Return the (X, Y) coordinate for the center point of the cell that contains the specified text.  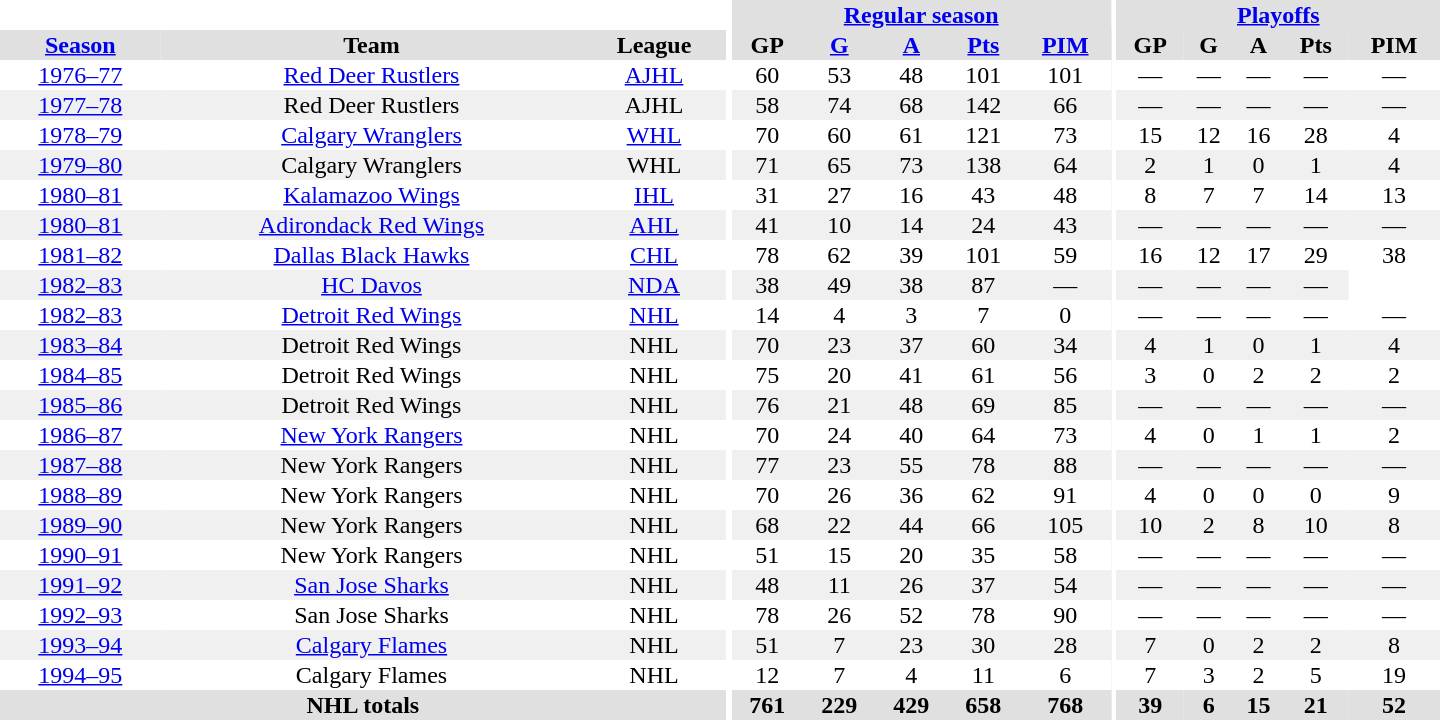
NHL totals (363, 705)
56 (1065, 375)
429 (911, 705)
229 (839, 705)
59 (1065, 255)
AHL (654, 225)
768 (1065, 705)
19 (1394, 675)
1977–78 (80, 105)
CHL (654, 255)
1986–87 (80, 435)
54 (1065, 585)
1990–91 (80, 555)
77 (767, 465)
55 (911, 465)
85 (1065, 405)
1976–77 (80, 75)
1989–90 (80, 525)
1994–95 (80, 675)
138 (983, 165)
87 (983, 285)
88 (1065, 465)
1992–93 (80, 615)
5 (1316, 675)
HC Davos (372, 285)
34 (1065, 345)
65 (839, 165)
40 (911, 435)
27 (839, 195)
22 (839, 525)
30 (983, 645)
1985–86 (80, 405)
71 (767, 165)
1988–89 (80, 495)
29 (1316, 255)
31 (767, 195)
44 (911, 525)
53 (839, 75)
69 (983, 405)
League (654, 45)
105 (1065, 525)
IHL (654, 195)
1978–79 (80, 135)
74 (839, 105)
761 (767, 705)
Dallas Black Hawks (372, 255)
Team (372, 45)
658 (983, 705)
49 (839, 285)
17 (1259, 255)
1979–80 (80, 165)
36 (911, 495)
1984–85 (80, 375)
Season (80, 45)
1981–82 (80, 255)
9 (1394, 495)
1991–92 (80, 585)
121 (983, 135)
Adirondack Red Wings (372, 225)
90 (1065, 615)
1987–88 (80, 465)
Regular season (921, 15)
13 (1394, 195)
NDA (654, 285)
142 (983, 105)
35 (983, 555)
76 (767, 405)
91 (1065, 495)
1993–94 (80, 645)
Playoffs (1278, 15)
1983–84 (80, 345)
75 (767, 375)
Kalamazoo Wings (372, 195)
